Identify which cell holds the provided text, then report its [X, Y] central coordinate. 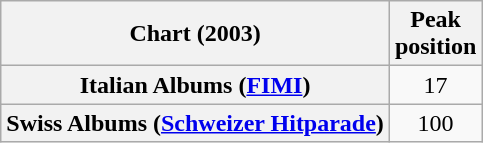
Peakposition [435, 34]
17 [435, 85]
Swiss Albums (Schweizer Hitparade) [196, 123]
Italian Albums (FIMI) [196, 85]
Chart (2003) [196, 34]
100 [435, 123]
